Capture the cell that displays the provided text and extract its [X, Y] central coordinate. 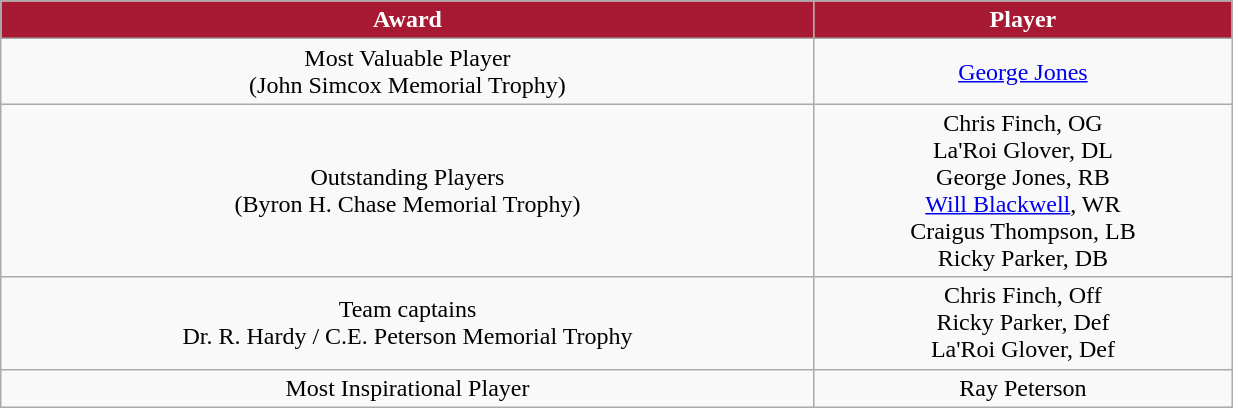
Chris Finch, OGLa'Roi Glover, DLGeorge Jones, RBWill Blackwell, WRCraigus Thompson, LBRicky Parker, DB [1022, 190]
Chris Finch, OffRicky Parker, DefLa'Roi Glover, Def [1022, 323]
Most Inspirational Player [408, 388]
Award [408, 20]
Most Valuable Player(John Simcox Memorial Trophy) [408, 72]
George Jones [1022, 72]
Player [1022, 20]
Ray Peterson [1022, 388]
Team captainsDr. R. Hardy / C.E. Peterson Memorial Trophy [408, 323]
Outstanding Players(Byron H. Chase Memorial Trophy) [408, 190]
